Scan for the cell matching the given text and deliver its [X, Y] coordinate at center. 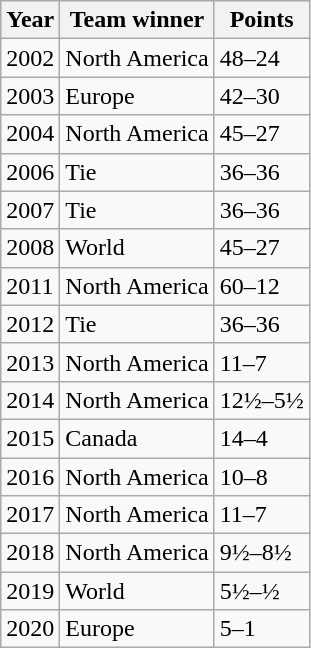
10–8 [262, 477]
2017 [30, 515]
2020 [30, 629]
2002 [30, 58]
2012 [30, 324]
Year [30, 20]
Team winner [137, 20]
2016 [30, 477]
2003 [30, 96]
2007 [30, 210]
Canada [137, 438]
2011 [30, 286]
2006 [30, 172]
14–4 [262, 438]
48–24 [262, 58]
5–1 [262, 629]
60–12 [262, 286]
2019 [30, 591]
2008 [30, 248]
2014 [30, 400]
5½–½ [262, 591]
Points [262, 20]
2018 [30, 553]
2015 [30, 438]
2013 [30, 362]
42–30 [262, 96]
2004 [30, 134]
9½–8½ [262, 553]
12½–5½ [262, 400]
